Locate the cell with the specified text and output its [X, Y] center coordinate. 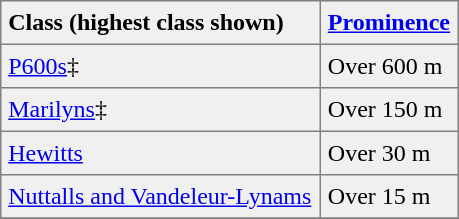
P600s‡ [160, 66]
Marilyns‡ [160, 110]
Nuttalls and Vandeleur-Lynams [160, 197]
Over 30 m [390, 153]
Over 150 m [390, 110]
Prominence [390, 23]
Hewitts [160, 153]
Over 600 m [390, 66]
Class (highest class shown) [160, 23]
Over 15 m [390, 197]
